Return the (X, Y) coordinate for the center point of the cell that contains the specified text.  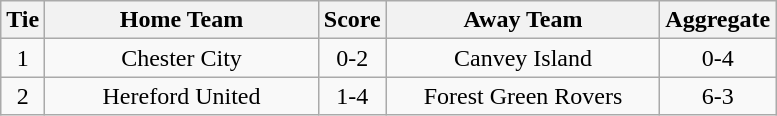
Tie (23, 20)
Aggregate (718, 20)
Hereford United (182, 96)
2 (23, 96)
1 (23, 58)
Canvey Island (523, 58)
1-4 (352, 96)
Forest Green Rovers (523, 96)
0-4 (718, 58)
Home Team (182, 20)
6-3 (718, 96)
Away Team (523, 20)
Score (352, 20)
0-2 (352, 58)
Chester City (182, 58)
